Search for the cell housing the specified text and yield its [X, Y] center coordinate. 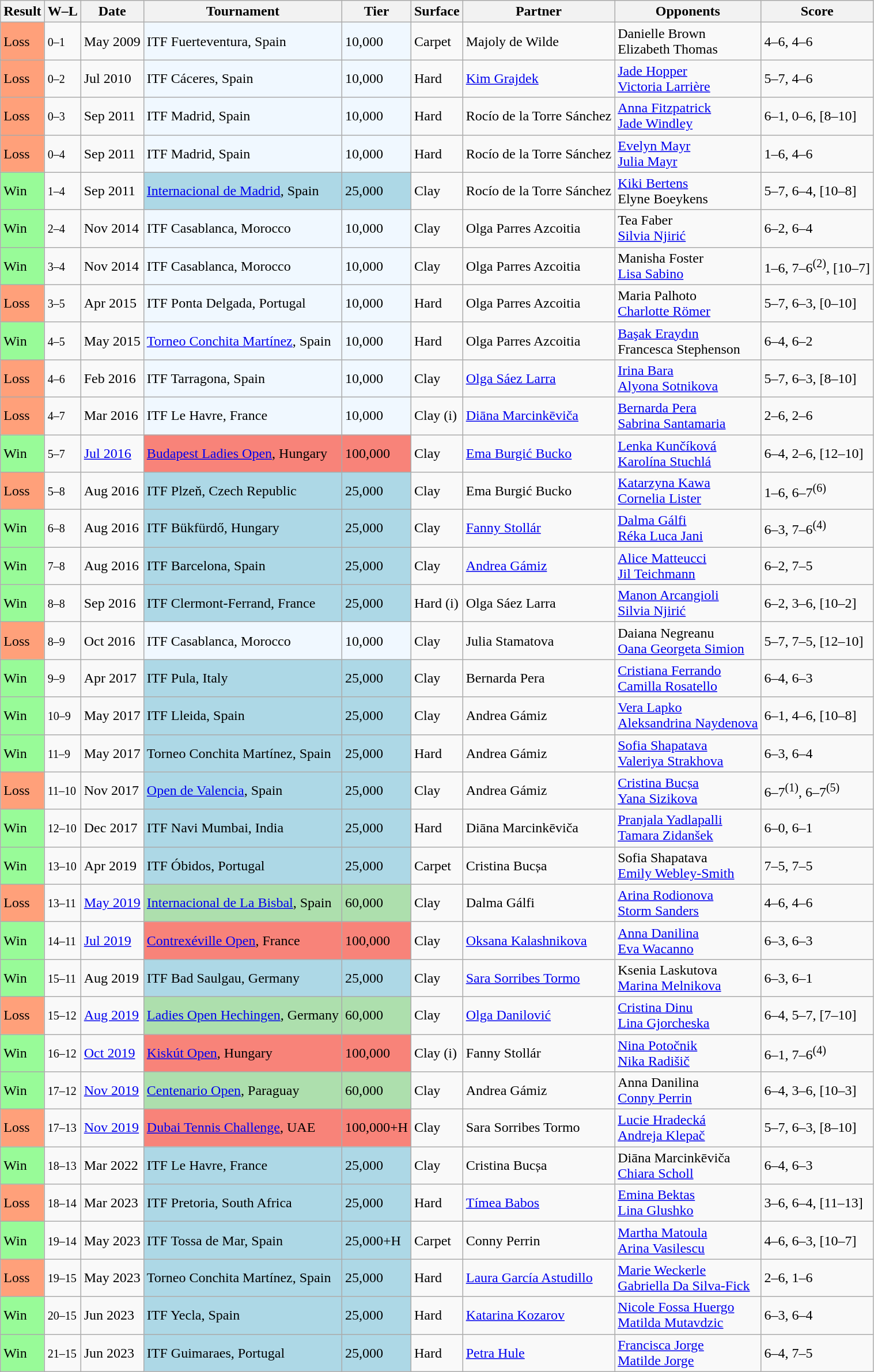
8–9 [62, 640]
Petra Hule [539, 1352]
5–8 [62, 491]
Conny Perrin [539, 1241]
ITF Cáceres, Spain [243, 78]
15–12 [62, 1015]
Budapest Ladies Open, Hungary [243, 453]
Arina Rodionova Storm Sanders [688, 903]
16–12 [62, 1053]
6–2, 3–6, [10–2] [817, 604]
ITF Yecla, Spain [243, 1316]
Nov 2017 [112, 790]
Diāna Marcinkēviča Chiara Scholl [688, 1166]
19–14 [62, 1241]
5–7, 6–4, [10–8] [817, 191]
ITF Bükfürdő, Hungary [243, 529]
0–3 [62, 116]
Score [817, 12]
4–7 [62, 416]
Apr 2017 [112, 679]
3–4 [62, 266]
6–1, 7–6(4) [817, 1053]
6–4, 2–6, [12–10] [817, 453]
5–7, 6–3, [0–10] [817, 303]
W–L [62, 12]
14–11 [62, 940]
11–9 [62, 753]
5–7, 7–5, [12–10] [817, 640]
19–15 [62, 1278]
Tournament [243, 12]
ITF Plzeň, Czech Republic [243, 491]
Apr 2015 [112, 303]
Manon Arcangioli Silvia Njirić [688, 604]
1–6, 7–6(2), [10–7] [817, 266]
Jade Hopper Victoria Larrière [688, 78]
13–11 [62, 903]
Opponents [688, 12]
ITF Óbidos, Portugal [243, 865]
Jul 2016 [112, 453]
6–0, 6–1 [817, 828]
Hard (i) [437, 604]
Oct 2019 [112, 1053]
0–2 [62, 78]
ITF Navi Mumbai, India [243, 828]
ITF Tarragona, Spain [243, 378]
2–6, 1–6 [817, 1278]
ITF Guimaraes, Portugal [243, 1352]
ITF Pretoria, South Africa [243, 1203]
1–6, 4–6 [817, 153]
Tea Faber Silvia Njirić [688, 228]
Anna Danilina Conny Perrin [688, 1091]
1–4 [62, 191]
ITF Clermont-Ferrand, France [243, 604]
6–4, 5–7, [7–10] [817, 1015]
ITF Fuerteventura, Spain [243, 41]
8–8 [62, 604]
Kim Grajdek [539, 78]
6–2, 7–5 [817, 566]
6–2, 6–4 [817, 228]
4–6, 6–3, [10–7] [817, 1241]
Maria Palhoto Charlotte Römer [688, 303]
Partner [539, 12]
Result [22, 12]
Internacional de Madrid, Spain [243, 191]
11–10 [62, 790]
Contrexéville Open, France [243, 940]
Ladies Open Hechingen, Germany [243, 1015]
Surface [437, 12]
25,000+H [377, 1241]
Oct 2016 [112, 640]
Bernarda Pera Sabrina Santamaria [688, 416]
Danielle Brown Elizabeth Thomas [688, 41]
Dalma Gálfi Réka Luca Jani [688, 529]
Jul 2010 [112, 78]
ITF Ponta Delgada, Portugal [243, 303]
Anna Fitzpatrick Jade Windley [688, 116]
Başak Eraydın Francesca Stephenson [688, 341]
100,000+H [377, 1128]
Kiskút Open, Hungary [243, 1053]
Katarzyna Kawa Cornelia Lister [688, 491]
5–7 [62, 453]
7–5, 7–5 [817, 865]
6–3, 6–1 [817, 978]
Kiki Bertens Elyne Boeykens [688, 191]
Lucie Hradecká Andreja Klepač [688, 1128]
ITF Pula, Italy [243, 679]
Date [112, 12]
Lenka Kunčíková Karolína Stuchlá [688, 453]
18–13 [62, 1166]
Irina Bara Alyona Sotnikova [688, 378]
Julia Stamatova [539, 640]
6–4, 3–6, [10–3] [817, 1091]
6–1, 4–6, [10–8] [817, 715]
Nicole Fossa Huergo Matilda Mutavdzic [688, 1316]
Centenario Open, Paraguay [243, 1091]
Feb 2016 [112, 378]
21–15 [62, 1352]
Tier [377, 12]
Dubai Tennis Challenge, UAE [243, 1128]
4–5 [62, 341]
17–13 [62, 1128]
5–7, 4–6 [817, 78]
May 2015 [112, 341]
9–9 [62, 679]
May 2009 [112, 41]
17–12 [62, 1091]
Emina Bektas Lina Glushko [688, 1203]
Tímea Babos [539, 1203]
Evelyn Mayr Julia Mayr [688, 153]
Alice Matteucci Jil Teichmann [688, 566]
Sofia Shapatava Emily Webley-Smith [688, 865]
Martha Matoula Arina Vasilescu [688, 1241]
Vera Lapko Aleksandrina Naydenova [688, 715]
Mar 2023 [112, 1203]
Apr 2019 [112, 865]
Oksana Kalashnikova [539, 940]
Cristiana Ferrando Camilla Rosatello [688, 679]
Dec 2017 [112, 828]
Jul 2019 [112, 940]
Bernarda Pera [539, 679]
Katarina Kozarov [539, 1316]
15–11 [62, 978]
Majoly de Wilde [539, 41]
Mar 2022 [112, 1166]
Nina Potočnik Nika Radišič [688, 1053]
Sofia Shapatava Valeriya Strakhova [688, 753]
10–9 [62, 715]
6–1, 0–6, [8–10] [817, 116]
Open de Valencia, Spain [243, 790]
7–8 [62, 566]
6–4, 7–5 [817, 1352]
Cristina Dinu Lina Gjorcheska [688, 1015]
Daiana Negreanu Oana Georgeta Simion [688, 640]
Cristina Bucșa Yana Sizikova [688, 790]
4–6 [62, 378]
6–7(1), 6–7(5) [817, 790]
18–14 [62, 1203]
6–4, 6–2 [817, 341]
1–6, 6–7(6) [817, 491]
Internacional de La Bisbal, Spain [243, 903]
ITF Tossa de Mar, Spain [243, 1241]
ITF Bad Saulgau, Germany [243, 978]
12–10 [62, 828]
Mar 2016 [112, 416]
Anna Danilina Eva Wacanno [688, 940]
13–10 [62, 865]
May 2019 [112, 903]
2–4 [62, 228]
Pranjala Yadlapalli Tamara Zidanšek [688, 828]
ITF Barcelona, Spain [243, 566]
Dalma Gálfi [539, 903]
Sep 2016 [112, 604]
6–3, 6–3 [817, 940]
Ksenia Laskutova Marina Melnikova [688, 978]
0–4 [62, 153]
3–5 [62, 303]
Olga Danilović [539, 1015]
ITF Lleida, Spain [243, 715]
6–8 [62, 529]
2–6, 2–6 [817, 416]
0–1 [62, 41]
3–6, 6–4, [11–13] [817, 1203]
20–15 [62, 1316]
Laura García Astudillo [539, 1278]
Francisca Jorge Matilde Jorge [688, 1352]
6–3, 7–6(4) [817, 529]
Manisha Foster Lisa Sabino [688, 266]
Marie Weckerle Gabriella Da Silva-Fick [688, 1278]
